Pinpoint the cell where the given text exists, returning its (X, Y) midpoint coordinate. 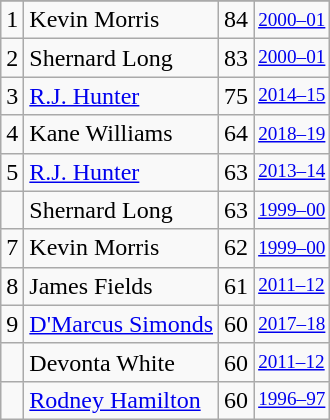
Kane Williams (122, 134)
D'Marcus Simonds (122, 324)
84 (236, 20)
2018–19 (292, 134)
4 (12, 134)
8 (12, 286)
3 (12, 96)
61 (236, 286)
2 (12, 58)
2014–15 (292, 96)
75 (236, 96)
7 (12, 248)
9 (12, 324)
1 (12, 20)
2013–14 (292, 172)
1996–97 (292, 400)
64 (236, 134)
2017–18 (292, 324)
5 (12, 172)
62 (236, 248)
James Fields (122, 286)
83 (236, 58)
Devonta White (122, 362)
Rodney Hamilton (122, 400)
